Pinpoint the cell where the given text exists, returning its [x, y] midpoint coordinate. 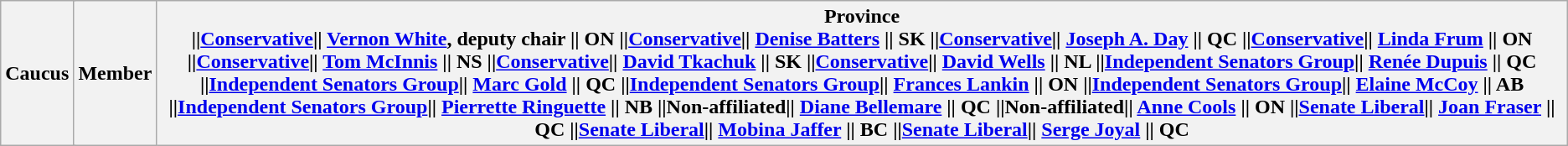
Caucus [37, 74]
Member [116, 74]
